Scan for the cell matching the given text and deliver its [x, y] coordinate at center. 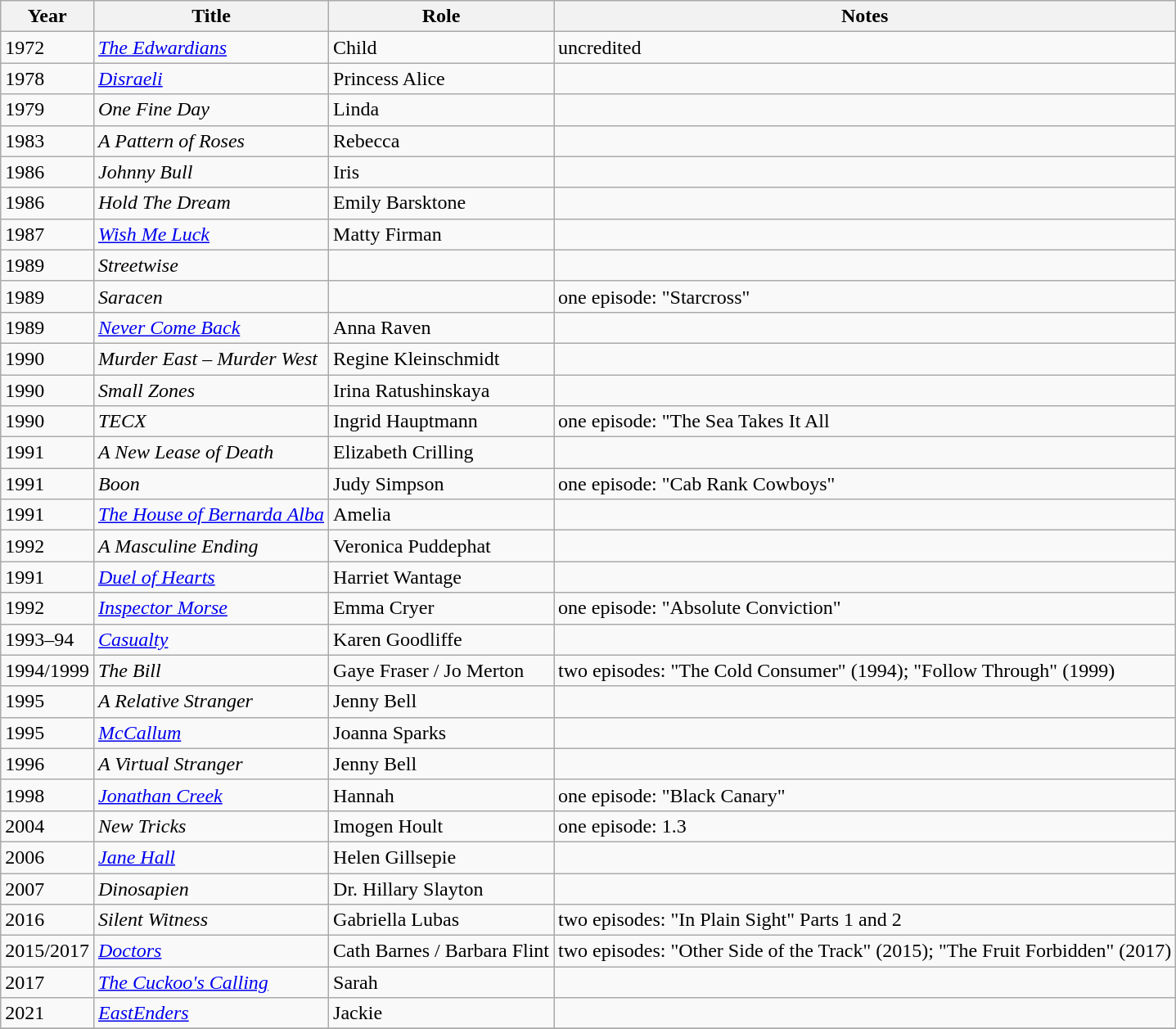
Disraeli [211, 79]
one episode: 1.3 [865, 826]
Title [211, 16]
1983 [47, 141]
two episodes: "Other Side of the Track" (2015); "The Fruit Forbidden" (2017) [865, 951]
Iris [442, 172]
1996 [47, 764]
two episodes: "In Plain Sight" Parts 1 and 2 [865, 920]
Anna Raven [442, 327]
Silent Witness [211, 920]
EastEnders [211, 1013]
1972 [47, 47]
Wish Me Luck [211, 234]
Jonathan Creek [211, 795]
one episode: "Starcross" [865, 296]
Saracen [211, 296]
A Virtual Stranger [211, 764]
The House of Bernarda Alba [211, 515]
New Tricks [211, 826]
Gaye Fraser / Jo Merton [442, 670]
1987 [47, 234]
Jane Hall [211, 857]
2007 [47, 888]
Murder East – Murder West [211, 359]
Ingrid Hauptmann [442, 422]
Judy Simpson [442, 484]
Gabriella Lubas [442, 920]
Role [442, 16]
Hannah [442, 795]
Joanna Sparks [442, 733]
Emily Barsktone [442, 203]
Sarah [442, 982]
Rebecca [442, 141]
Child [442, 47]
Regine Kleinschmidt [442, 359]
two episodes: "The Cold Consumer" (1994); "Follow Through" (1999) [865, 670]
Doctors [211, 951]
2006 [47, 857]
1998 [47, 795]
Notes [865, 16]
Dinosapien [211, 888]
Duel of Hearts [211, 577]
A Relative Stranger [211, 702]
1978 [47, 79]
Year [47, 16]
Never Come Back [211, 327]
one episode: "The Sea Takes It All [865, 422]
A Masculine Ending [211, 546]
Amelia [442, 515]
Emma Cryer [442, 608]
Matty Firman [442, 234]
2015/2017 [47, 951]
Boon [211, 484]
Karen Goodliffe [442, 639]
Dr. Hillary Slayton [442, 888]
Small Zones [211, 390]
Streetwise [211, 265]
1993–94 [47, 639]
TECX [211, 422]
Harriet Wantage [442, 577]
Helen Gillsepie [442, 857]
Hold The Dream [211, 203]
Princess Alice [442, 79]
Linda [442, 110]
The Bill [211, 670]
one episode: "Black Canary" [865, 795]
Casualty [211, 639]
2017 [47, 982]
1994/1999 [47, 670]
one episode: "Cab Rank Cowboys" [865, 484]
Inspector Morse [211, 608]
Johnny Bull [211, 172]
The Cuckoo's Calling [211, 982]
The Edwardians [211, 47]
One Fine Day [211, 110]
Imogen Hoult [442, 826]
one episode: "Absolute Conviction" [865, 608]
1979 [47, 110]
McCallum [211, 733]
2016 [47, 920]
2004 [47, 826]
2021 [47, 1013]
A Pattern of Roses [211, 141]
uncredited [865, 47]
Jackie [442, 1013]
Irina Ratushinskaya [442, 390]
Veronica Puddephat [442, 546]
Cath Barnes / Barbara Flint [442, 951]
A New Lease of Death [211, 453]
Elizabeth Crilling [442, 453]
